From the cell containing the given text, extract its center point as [x, y] coordinate. 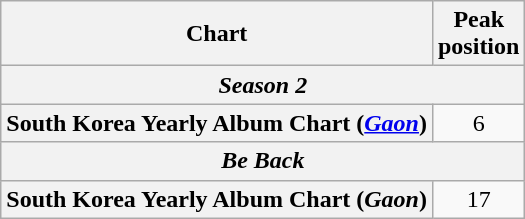
Peakposition [478, 34]
Season 2 [263, 85]
6 [478, 123]
Be Back [263, 161]
Chart [217, 34]
17 [478, 199]
